For the text-containing cell, return its midpoint in [X, Y] coordinate format. 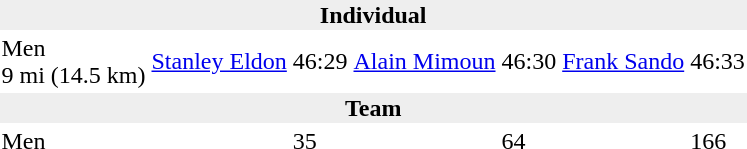
Individual [373, 15]
Alain Mimoun [424, 62]
Frank Sando [624, 62]
Stanley Eldon [219, 62]
Men9 mi (14.5 km) [74, 62]
46:30 [529, 62]
46:33 [718, 62]
Team [373, 108]
46:29 [320, 62]
